Provide the (X, Y) coordinate of the cell's center where the given text is located.  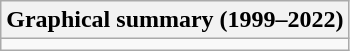
Graphical summary (1999–2022) (175, 20)
